From the cell containing the given text, extract its center point as (x, y) coordinate. 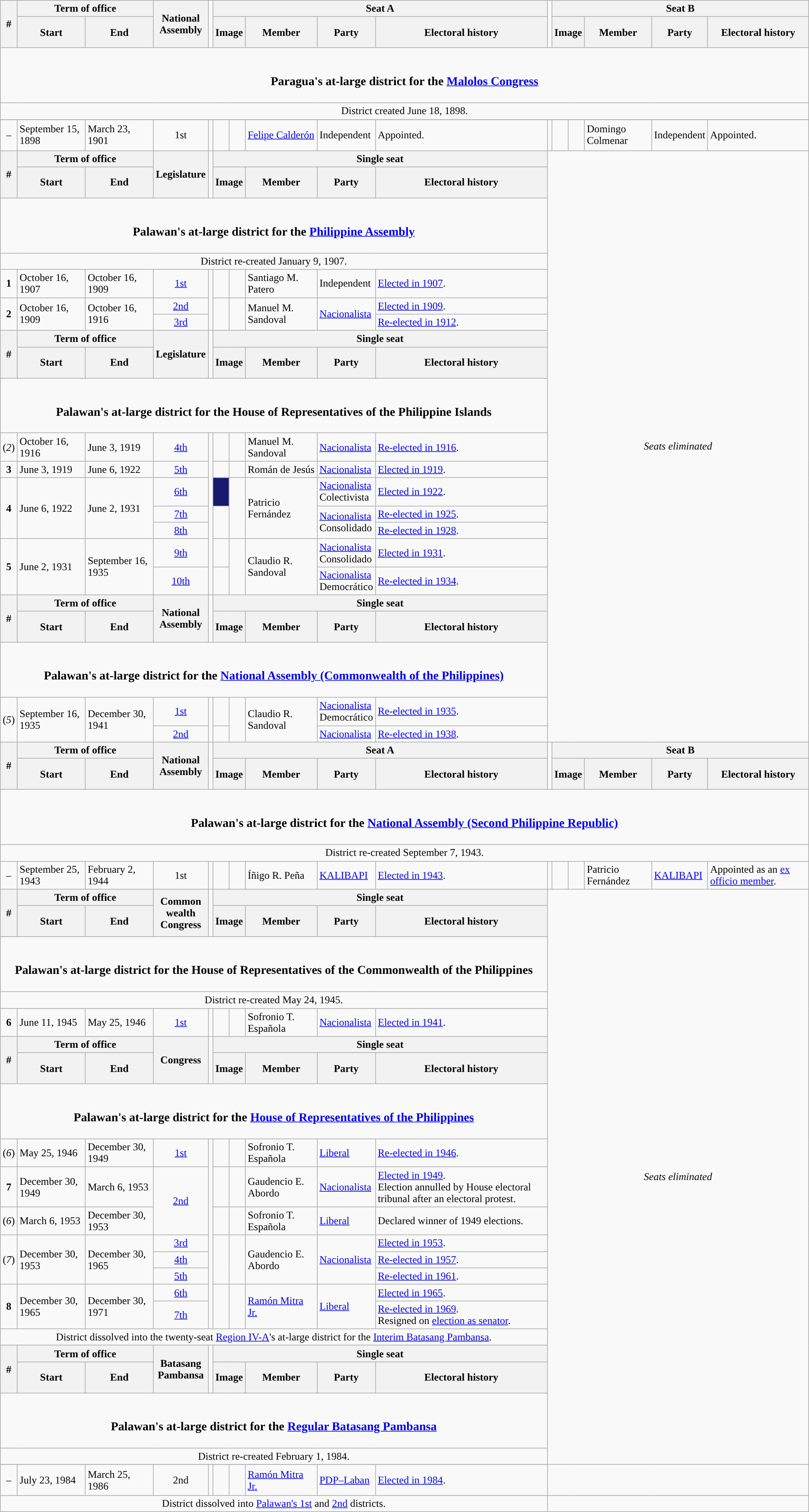
8th (181, 530)
Elected in 1984. (462, 1480)
Palawan's at-large district for the Philippine Assembly (274, 226)
1 (9, 284)
Elected in 1953. (462, 1243)
District created June 18, 1898. (404, 111)
BatasangPambansa (181, 1369)
6 (9, 1022)
Re-elected in 1935. (462, 711)
District re-created January 9, 1907. (274, 261)
(7) (9, 1260)
Elected in 1909. (462, 306)
2 (9, 314)
District re-created May 24, 1945. (274, 1000)
Re-elected in 1934. (462, 581)
3 (9, 469)
July 23, 1984 (51, 1480)
Santiago M. Patero (281, 284)
8 (9, 1306)
Palawan's at-large district for the Regular Batasang Pambansa (274, 1420)
Felipe Calderón (281, 135)
District re-created September 7, 1943. (404, 853)
Paragua's at-large district for the Malolos Congress (404, 75)
10th (181, 581)
September 25, 1943 (51, 875)
Palawan's at-large district for the National Assembly (Commonwealth of the Philippines) (274, 670)
PDP–Laban (347, 1480)
Palawan's at-large district for the House of Representatives of the Commonwealth of the Philippines (274, 964)
Elected in 1949.Election annulled by House electoral tribunal after an electoral protest. (462, 1187)
District dissolved into Palawan's 1st and 2nd districts. (274, 1504)
October 16, 1907 (51, 284)
4 (9, 508)
5 (9, 567)
Re-elected in 1925. (462, 514)
District dissolved into the twenty-seat Region IV-A's at-large district for the Interim Batasang Pambansa. (274, 1337)
March 23, 1901 (119, 135)
Congress (181, 1060)
Elected in 1931. (462, 552)
Declared winner of 1949 elections. (462, 1221)
Elected in 1943. (462, 875)
Re-elected in 1957. (462, 1260)
Elected in 1922. (462, 492)
December 30, 1971 (119, 1306)
Re-elected in 1969.Resigned on election as senator. (462, 1315)
Domingo Colmenar (618, 135)
Re-elected in 1928. (462, 530)
Íñigo R. Peña (281, 875)
Elected in 1965. (462, 1292)
Román de Jesús (281, 469)
(5) (9, 720)
February 2, 1944 (119, 875)
Re-elected in 1946. (462, 1153)
December 30, 1941 (119, 720)
June 11, 1945 (51, 1022)
District re-created February 1, 1984. (274, 1456)
Re-elected in 1938. (462, 734)
7 (9, 1187)
Appointed as an ex officio member. (758, 875)
Re-elected in 1912. (462, 322)
March 25, 1986 (119, 1480)
(2) (9, 447)
September 15, 1898 (51, 135)
Elected in 1907. (462, 284)
Elected in 1919. (462, 469)
Palawan's at-large district for the House of Representatives of the Philippine Islands (274, 405)
Re-elected in 1961. (462, 1276)
CommonwealthCongress (181, 913)
9th (181, 552)
NacionalistaColectivista (347, 492)
Elected in 1941. (462, 1022)
Palawan's at-large district for the National Assembly (Second Philippine Republic) (404, 817)
Palawan's at-large district for the House of Representatives of the Philippines (274, 1112)
Re-elected in 1916. (462, 447)
